Capture the cell that displays the provided text and extract its [x, y] central coordinate. 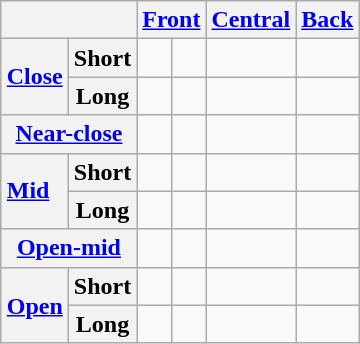
Back [328, 20]
Front [172, 20]
Open [34, 305]
Close [34, 77]
Open-mid [68, 248]
Central [251, 20]
Near-close [68, 134]
Mid [34, 191]
